Return (x, y) of the center of cell containing provided text 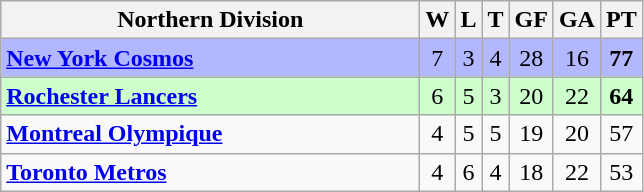
64 (621, 96)
T (496, 20)
18 (531, 172)
GA (576, 20)
PT (621, 20)
19 (531, 134)
Toronto Metros (210, 172)
28 (531, 58)
Northern Division (210, 20)
W (438, 20)
L (468, 20)
77 (621, 58)
7 (438, 58)
53 (621, 172)
16 (576, 58)
Montreal Olympique (210, 134)
57 (621, 134)
New York Cosmos (210, 58)
Rochester Lancers (210, 96)
GF (531, 20)
